Provide the (x, y) coordinate of the cell's center where the given text is located.  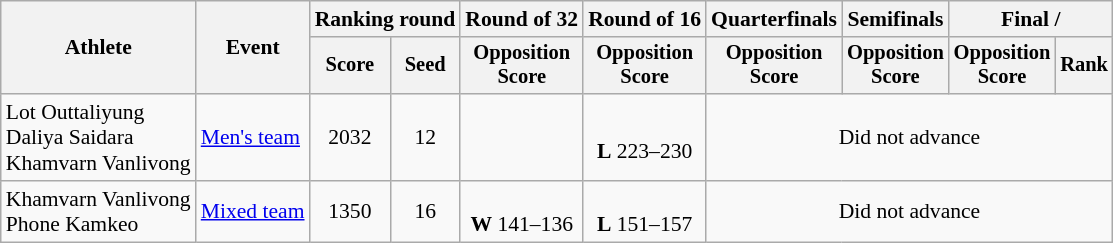
1350 (350, 212)
Athlete (98, 48)
16 (425, 212)
Seed (425, 66)
W 141–136 (522, 212)
Round of 16 (644, 19)
2032 (350, 138)
Score (350, 66)
L 151–157 (644, 212)
Mixed team (253, 212)
Khamvarn VanlivongPhone Kamkeo (98, 212)
Event (253, 48)
12 (425, 138)
Rank (1084, 66)
Final / (1031, 19)
Semifinals (896, 19)
Men's team (253, 138)
Quarterfinals (774, 19)
Round of 32 (522, 19)
L 223–230 (644, 138)
Lot OuttaliyungDaliya SaidaraKhamvarn Vanlivong (98, 138)
Ranking round (386, 19)
